Scan for the cell matching the given text and deliver its [X, Y] coordinate at center. 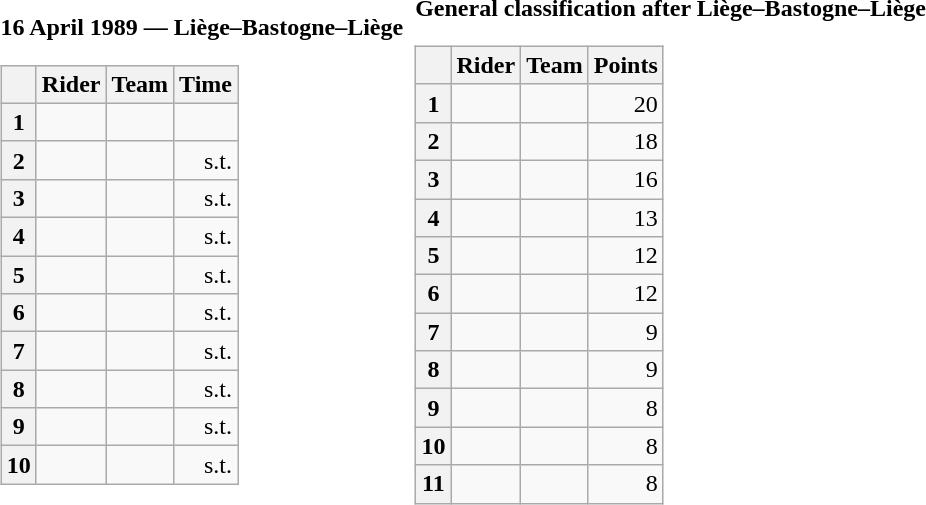
11 [434, 484]
20 [626, 103]
13 [626, 217]
18 [626, 141]
Time [206, 84]
16 [626, 179]
Points [626, 65]
